Return (X, Y) of the center of cell containing provided text 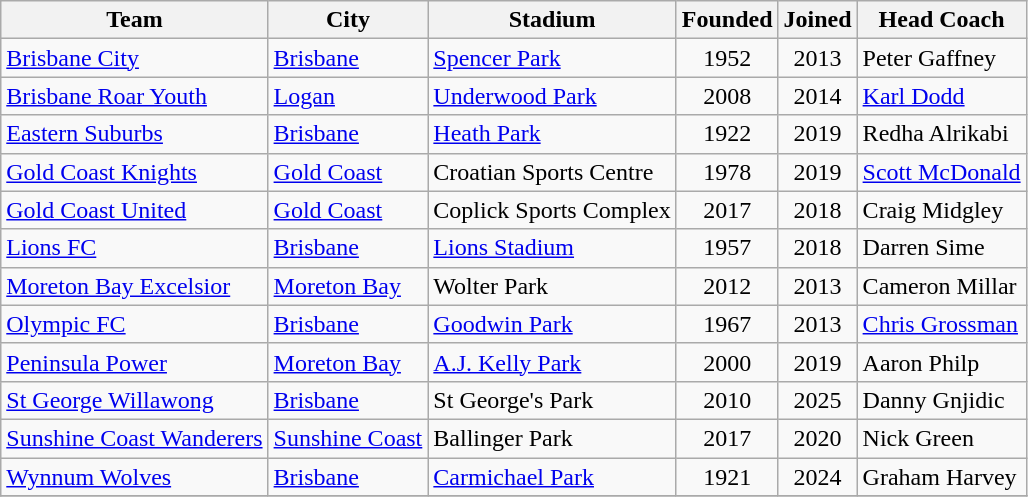
2014 (818, 96)
1978 (727, 172)
2010 (727, 400)
Graham Harvey (942, 477)
1952 (727, 58)
2012 (727, 286)
Lions FC (134, 248)
Coplick Sports Complex (552, 210)
2024 (818, 477)
Sunshine Coast Wanderers (134, 438)
2025 (818, 400)
Heath Park (552, 134)
Gold Coast United (134, 210)
Wolter Park (552, 286)
Ballinger Park (552, 438)
Underwood Park (552, 96)
Croatian Sports Centre (552, 172)
2020 (818, 438)
Joined (818, 20)
Cameron Millar (942, 286)
Goodwin Park (552, 324)
Eastern Suburbs (134, 134)
St George Willawong (134, 400)
1922 (727, 134)
1957 (727, 248)
Carmichael Park (552, 477)
Stadium (552, 20)
Scott McDonald (942, 172)
Spencer Park (552, 58)
Redha Alrikabi (942, 134)
Chris Grossman (942, 324)
Olympic FC (134, 324)
Nick Green (942, 438)
Logan (348, 96)
Peninsula Power (134, 362)
St George's Park (552, 400)
Moreton Bay Excelsior (134, 286)
1921 (727, 477)
Danny Gnjidic (942, 400)
City (348, 20)
Karl Dodd (942, 96)
Brisbane Roar Youth (134, 96)
Head Coach (942, 20)
Sunshine Coast (348, 438)
2008 (727, 96)
Lions Stadium (552, 248)
Wynnum Wolves (134, 477)
2000 (727, 362)
Team (134, 20)
Brisbane City (134, 58)
Craig Midgley (942, 210)
Peter Gaffney (942, 58)
A.J. Kelly Park (552, 362)
Founded (727, 20)
Gold Coast Knights (134, 172)
Darren Sime (942, 248)
Aaron Philp (942, 362)
1967 (727, 324)
